Detect which cell encompasses the target text, then output its (x, y) center coordinate. 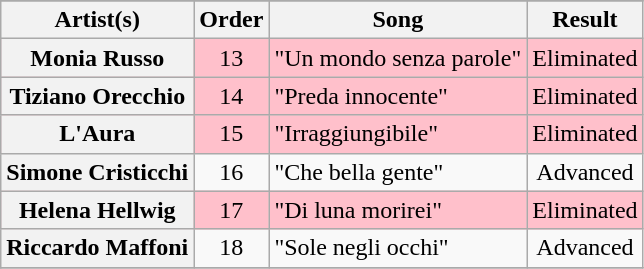
16 (232, 172)
Riccardo Maffoni (98, 248)
"Un mondo senza parole" (398, 58)
Tiziano Orecchio (98, 96)
15 (232, 134)
"Irraggiungibile" (398, 134)
17 (232, 210)
"Sole negli occhi" (398, 248)
Result (585, 20)
"Preda innocente" (398, 96)
14 (232, 96)
Order (232, 20)
Simone Cristicchi (98, 172)
L'Aura (98, 134)
Helena Hellwig (98, 210)
"Di luna morirei" (398, 210)
18 (232, 248)
Monia Russo (98, 58)
Artist(s) (98, 20)
Song (398, 20)
"Che bella gente" (398, 172)
13 (232, 58)
